Identify which cell holds the provided text, then report its (x, y) central coordinate. 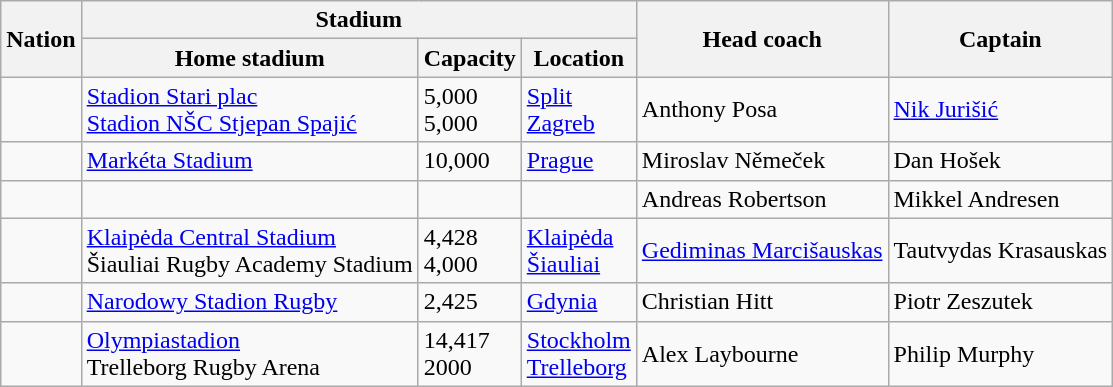
Location (578, 58)
Philip Murphy (1000, 354)
Dan Hošek (1000, 161)
Capacity (470, 58)
Olympiastadion Trelleborg Rugby Arena (250, 354)
Stadium (358, 20)
Gediminas Marcišauskas (762, 250)
Nation (41, 39)
5,0005,000 (470, 110)
SplitZagreb (578, 110)
Stadion Stari placStadion NŠC Stjepan Spajić (250, 110)
Narodowy Stadion Rugby (250, 302)
Christian Hitt (762, 302)
Tautvydas Krasauskas (1000, 250)
2,425 (470, 302)
KlaipėdaŠiauliai (578, 250)
Captain (1000, 39)
Andreas Robertson (762, 199)
Anthony Posa (762, 110)
StockholmTrelleborg (578, 354)
Klaipėda Central StadiumŠiauliai Rugby Academy Stadium (250, 250)
Home stadium (250, 58)
Piotr Zeszutek (1000, 302)
10,000 (470, 161)
Head coach (762, 39)
Prague (578, 161)
Mikkel Andresen (1000, 199)
Gdynia (578, 302)
Nik Jurišić (1000, 110)
Alex Laybourne (762, 354)
14,4172000 (470, 354)
Miroslav Němeček (762, 161)
Markéta Stadium (250, 161)
4,4284,000 (470, 250)
